Output the (X, Y) coordinate of the center of the cell containing the given text.  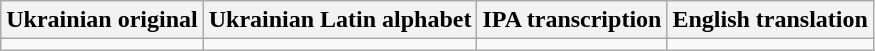
Ukrainian original (102, 20)
IPA transcription (572, 20)
English translation (770, 20)
Ukrainian Latin alphabet (340, 20)
